Determine the (X, Y) coordinate at the center of the cell enclosing the given text.  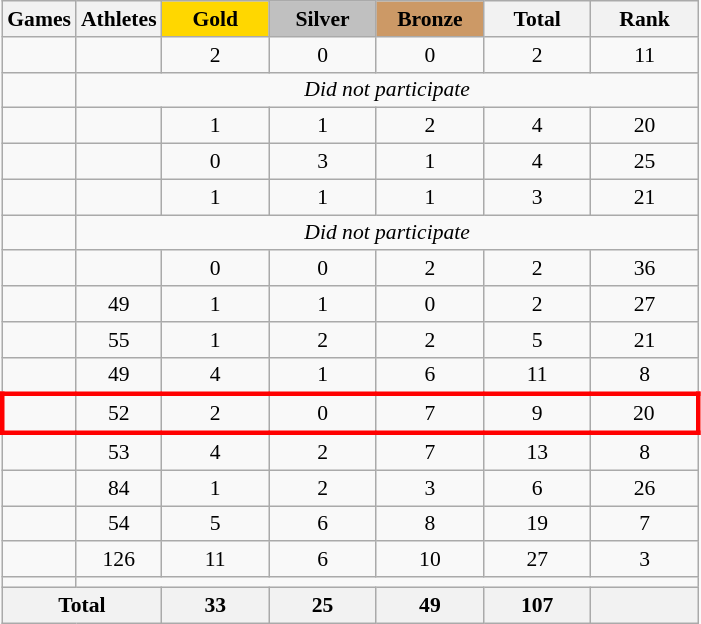
126 (119, 560)
19 (538, 524)
13 (538, 452)
36 (644, 269)
Games (39, 19)
9 (538, 414)
26 (644, 488)
Gold (216, 19)
53 (119, 452)
84 (119, 488)
Rank (644, 19)
54 (119, 524)
52 (119, 414)
10 (430, 560)
Athletes (119, 19)
55 (119, 340)
Silver (322, 19)
33 (216, 605)
107 (538, 605)
Bronze (430, 19)
